Detect which cell encompasses the target text, then output its (x, y) center coordinate. 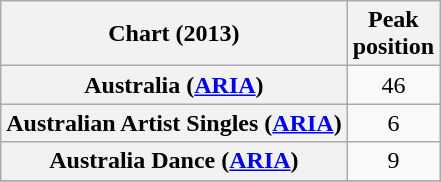
9 (393, 161)
Australian Artist Singles (ARIA) (174, 123)
6 (393, 123)
Australia (ARIA) (174, 85)
46 (393, 85)
Australia Dance (ARIA) (174, 161)
Chart (2013) (174, 34)
Peakposition (393, 34)
